Extract the (x, y) coordinate from the center of the cell holding the provided text.  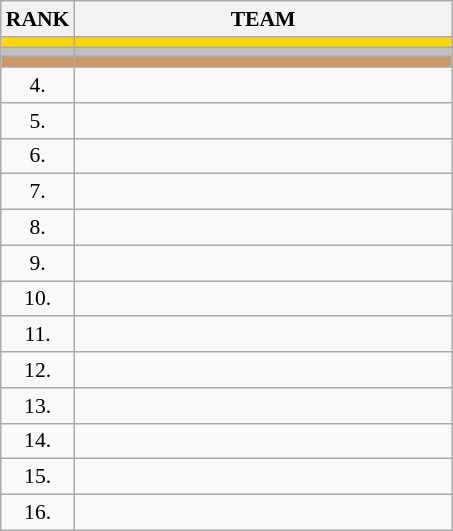
12. (38, 370)
6. (38, 156)
10. (38, 299)
7. (38, 192)
11. (38, 335)
TEAM (262, 19)
5. (38, 121)
15. (38, 477)
8. (38, 228)
13. (38, 406)
4. (38, 85)
14. (38, 441)
9. (38, 263)
RANK (38, 19)
16. (38, 513)
